Output the (X, Y) coordinate of the center of the cell containing the given text.  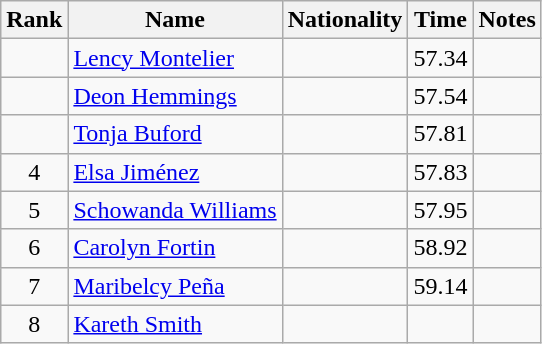
4 (34, 172)
57.95 (440, 210)
57.34 (440, 58)
Deon Hemmings (175, 96)
58.92 (440, 248)
57.54 (440, 96)
Nationality (345, 20)
Schowanda Williams (175, 210)
Time (440, 20)
Rank (34, 20)
59.14 (440, 286)
Lency Montelier (175, 58)
6 (34, 248)
Kareth Smith (175, 324)
57.83 (440, 172)
Maribelcy Peña (175, 286)
7 (34, 286)
8 (34, 324)
57.81 (440, 134)
Tonja Buford (175, 134)
Elsa Jiménez (175, 172)
Carolyn Fortin (175, 248)
Notes (507, 20)
Name (175, 20)
5 (34, 210)
